Output the [X, Y] coordinate of the center of the cell containing the given text.  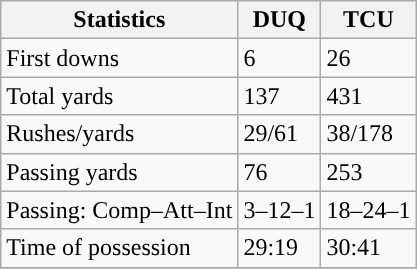
DUQ [280, 20]
76 [280, 172]
30:41 [368, 248]
3–12–1 [280, 210]
431 [368, 96]
Time of possession [120, 248]
Passing: Comp–Att–Int [120, 210]
26 [368, 58]
18–24–1 [368, 210]
29/61 [280, 134]
253 [368, 172]
29:19 [280, 248]
TCU [368, 20]
Rushes/yards [120, 134]
Passing yards [120, 172]
Total yards [120, 96]
137 [280, 96]
6 [280, 58]
Statistics [120, 20]
38/178 [368, 134]
First downs [120, 58]
